Locate the cell with the specified text and output its [X, Y] center coordinate. 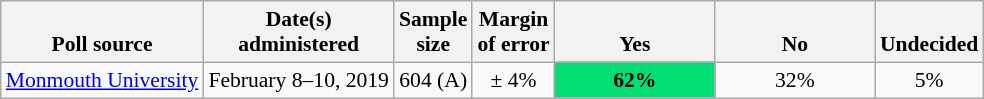
62% [635, 80]
5% [929, 80]
Marginof error [513, 32]
Yes [635, 32]
Poll source [102, 32]
Undecided [929, 32]
No [795, 32]
Monmouth University [102, 80]
± 4% [513, 80]
February 8–10, 2019 [298, 80]
Date(s)administered [298, 32]
32% [795, 80]
604 (A) [433, 80]
Samplesize [433, 32]
